Return (X, Y) of the center of cell containing provided text 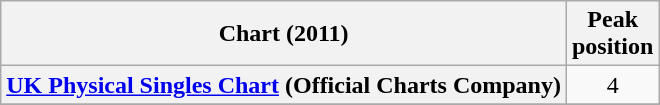
Chart (2011) (284, 34)
4 (612, 85)
Peakposition (612, 34)
UK Physical Singles Chart (Official Charts Company) (284, 85)
